Find where the given text appears and provide that cell's center as (x, y) coordinate. 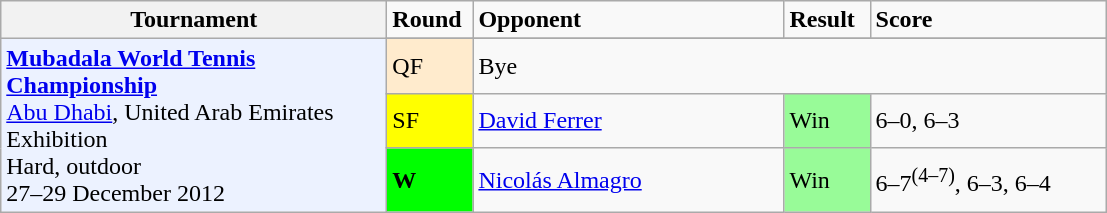
Mubadala World Tennis Championship Abu Dhabi, United Arab Emirates Exhibition Hard, outdoor 27–29 December 2012 (194, 126)
Opponent (628, 20)
6–7(4–7), 6–3, 6–4 (988, 180)
6–0, 6–3 (988, 120)
Score (988, 20)
David Ferrer (628, 120)
SF (430, 120)
Result (827, 20)
Round (430, 20)
Nicolás Almagro (628, 180)
Tournament (194, 20)
Bye (790, 66)
QF (430, 66)
W (430, 180)
